From the cell containing the given text, extract its center point as [X, Y] coordinate. 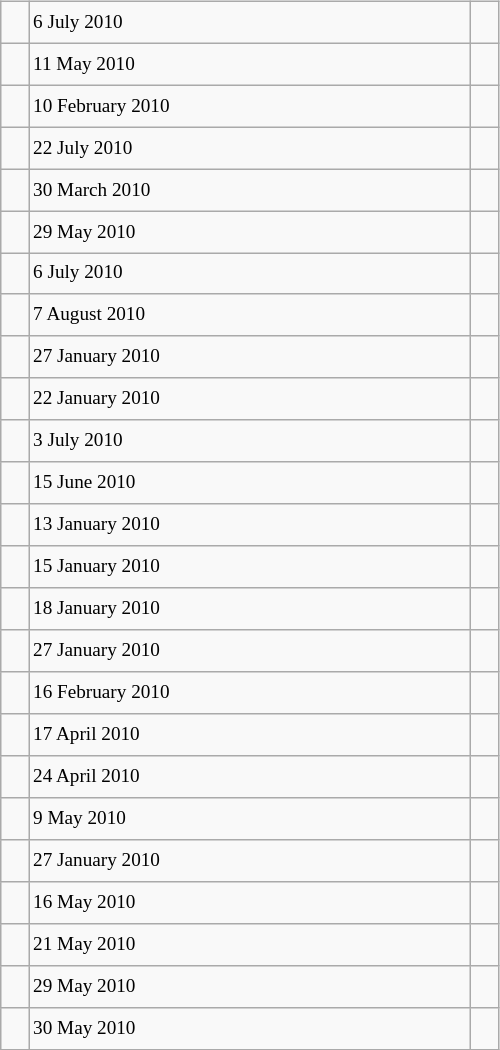
7 August 2010 [249, 315]
10 February 2010 [249, 106]
22 July 2010 [249, 148]
21 May 2010 [249, 944]
15 January 2010 [249, 567]
16 February 2010 [249, 693]
30 March 2010 [249, 190]
24 April 2010 [249, 777]
18 January 2010 [249, 609]
16 May 2010 [249, 902]
9 May 2010 [249, 819]
11 May 2010 [249, 64]
15 June 2010 [249, 483]
17 April 2010 [249, 735]
3 July 2010 [249, 441]
13 January 2010 [249, 525]
30 May 2010 [249, 1028]
22 January 2010 [249, 399]
